Locate the cell with the specified text and output its (x, y) center coordinate. 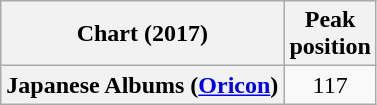
Chart (2017) (142, 34)
117 (330, 85)
Japanese Albums (Oricon) (142, 85)
Peak position (330, 34)
